Identify which cell holds the provided text, then report its [X, Y] central coordinate. 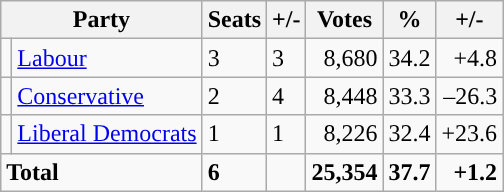
Seats [234, 20]
Labour [107, 58]
37.7 [410, 172]
8,448 [344, 96]
Total [102, 172]
4 [286, 96]
+1.2 [470, 172]
8,680 [344, 58]
33.3 [410, 96]
25,354 [344, 172]
Votes [344, 20]
Conservative [107, 96]
8,226 [344, 134]
Party [102, 20]
Liberal Democrats [107, 134]
6 [234, 172]
–26.3 [470, 96]
2 [234, 96]
32.4 [410, 134]
34.2 [410, 58]
% [410, 20]
+4.8 [470, 58]
+23.6 [470, 134]
